Pinpoint the cell where the given text exists, returning its [x, y] midpoint coordinate. 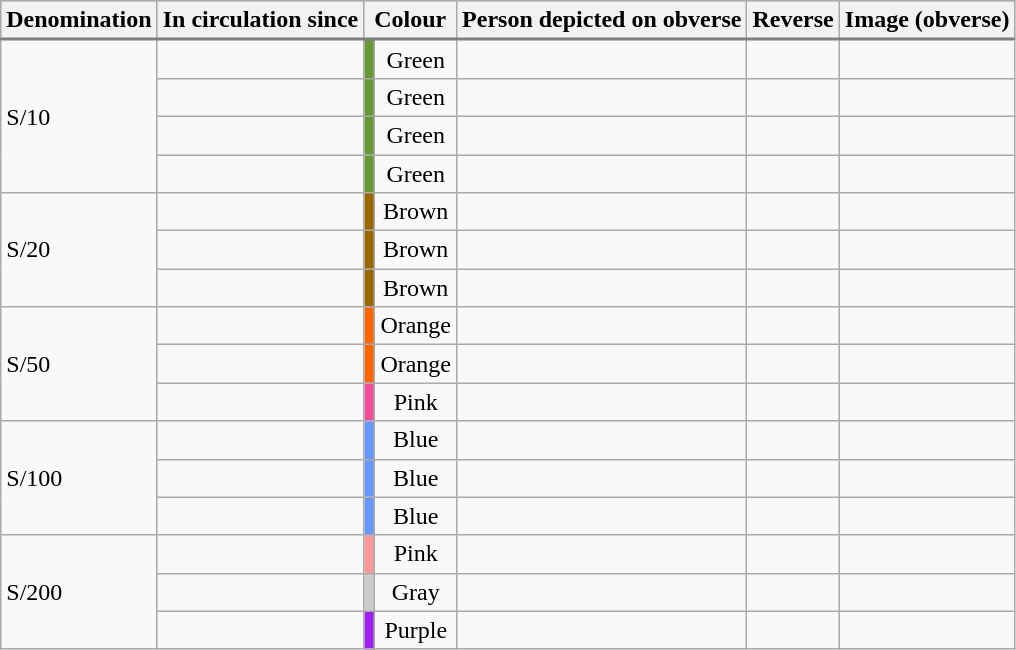
S/50 [79, 364]
In circulation since [260, 20]
Person depicted on obverse [602, 20]
S/10 [79, 116]
Gray [416, 592]
Denomination [79, 20]
Purple [416, 630]
S/200 [79, 592]
Image (obverse) [927, 20]
S/20 [79, 250]
Reverse [793, 20]
S/100 [79, 478]
Colour [410, 20]
